Capture the cell that displays the provided text and extract its (x, y) central coordinate. 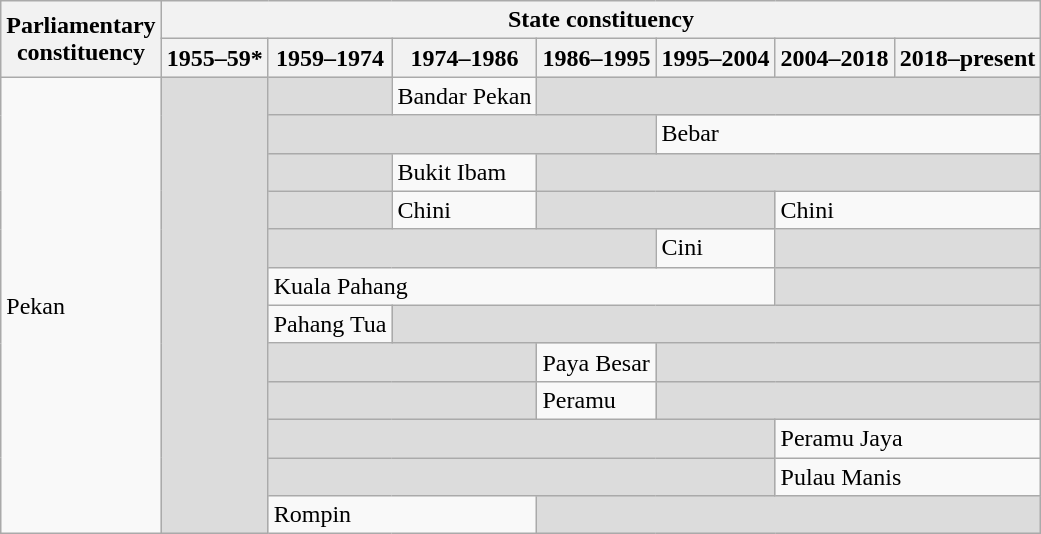
Paya Besar (596, 362)
Bukit Ibam (464, 172)
Pekan (81, 306)
Pahang Tua (330, 324)
1955–59* (214, 58)
1986–1995 (596, 58)
Pulau Manis (908, 477)
2018–present (968, 58)
1974–1986 (464, 58)
State constituency (601, 20)
Peramu Jaya (908, 438)
1995–2004 (716, 58)
Parliamentaryconstituency (81, 39)
Kuala Pahang (522, 286)
1959–1974 (330, 58)
Bebar (848, 134)
2004–2018 (834, 58)
Rompin (402, 515)
Peramu (596, 400)
Bandar Pekan (464, 96)
Cini (716, 248)
